For the text-containing cell, return its midpoint in [x, y] coordinate format. 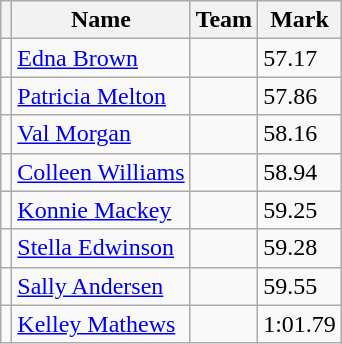
Edna Brown [101, 58]
57.86 [300, 96]
Sally Andersen [101, 286]
59.55 [300, 286]
Mark [300, 20]
57.17 [300, 58]
58.16 [300, 134]
Name [101, 20]
59.25 [300, 210]
Colleen Williams [101, 172]
1:01.79 [300, 324]
Patricia Melton [101, 96]
Team [224, 20]
59.28 [300, 248]
Val Morgan [101, 134]
Kelley Mathews [101, 324]
Konnie Mackey [101, 210]
58.94 [300, 172]
Stella Edwinson [101, 248]
